For the text-containing cell, return its midpoint in [X, Y] coordinate format. 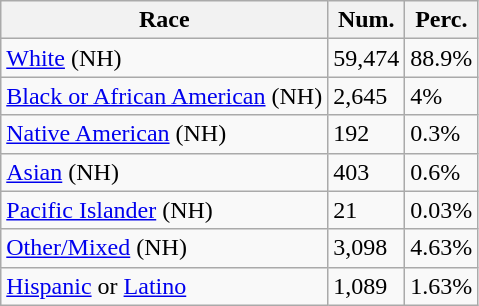
21 [366, 210]
Num. [366, 20]
Pacific Islander (NH) [164, 210]
Other/Mixed (NH) [164, 248]
4.63% [442, 248]
0.6% [442, 172]
4% [442, 96]
192 [366, 134]
0.3% [442, 134]
1,089 [366, 286]
Perc. [442, 20]
0.03% [442, 210]
2,645 [366, 96]
3,098 [366, 248]
Hispanic or Latino [164, 286]
403 [366, 172]
Black or African American (NH) [164, 96]
Race [164, 20]
1.63% [442, 286]
59,474 [366, 58]
88.9% [442, 58]
White (NH) [164, 58]
Native American (NH) [164, 134]
Asian (NH) [164, 172]
